Provide the (x, y) coordinate of the cell's center where the given text is located.  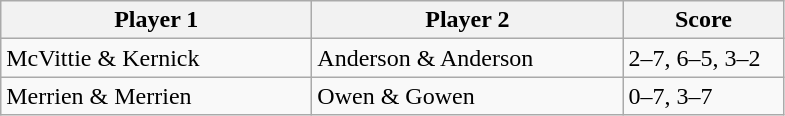
Score (704, 20)
Owen & Gowen (468, 96)
Anderson & Anderson (468, 58)
Player 2 (468, 20)
2–7, 6–5, 3–2 (704, 58)
Player 1 (156, 20)
McVittie & Kernick (156, 58)
0–7, 3–7 (704, 96)
Merrien & Merrien (156, 96)
